Return the (x, y) coordinate for the center point of the cell that contains the specified text.  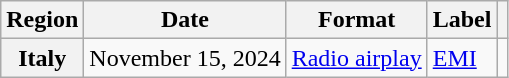
November 15, 2024 (185, 58)
Format (356, 20)
EMI (462, 58)
Region (42, 20)
Radio airplay (356, 58)
Label (462, 20)
Date (185, 20)
Italy (42, 58)
